Determine the [X, Y] coordinate at the center of the cell enclosing the given text.  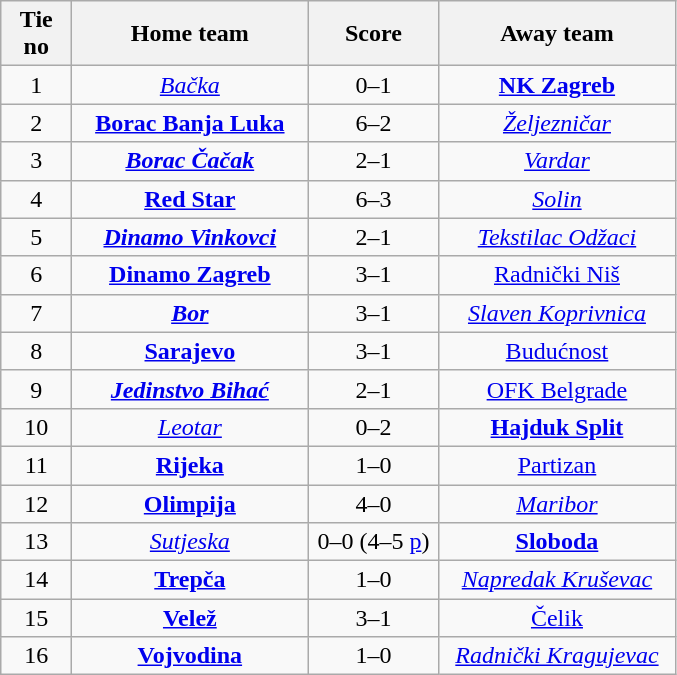
Tie no [36, 34]
Home team [190, 34]
Čelik [557, 618]
3 [36, 161]
Tekstilac Odžaci [557, 237]
Hajduk Split [557, 427]
Dinamo Vinkovci [190, 237]
9 [36, 389]
6–2 [374, 123]
Vojvodina [190, 656]
10 [36, 427]
4–0 [374, 503]
Dinamo Zagreb [190, 275]
OFK Belgrade [557, 389]
Sarajevo [190, 351]
Borac Čačak [190, 161]
Olimpija [190, 503]
Score [374, 34]
Slaven Koprivnica [557, 313]
Bor [190, 313]
13 [36, 542]
6–3 [374, 199]
Solin [557, 199]
5 [36, 237]
Napredak Kruševac [557, 580]
Sloboda [557, 542]
11 [36, 465]
Radnički Kragujevac [557, 656]
Radnički Niš [557, 275]
Sutjeska [190, 542]
Jedinstvo Bihać [190, 389]
2 [36, 123]
6 [36, 275]
Maribor [557, 503]
16 [36, 656]
Trepča [190, 580]
Borac Banja Luka [190, 123]
14 [36, 580]
7 [36, 313]
Velež [190, 618]
1 [36, 85]
0–2 [374, 427]
NK Zagreb [557, 85]
Vardar [557, 161]
Away team [557, 34]
0–1 [374, 85]
8 [36, 351]
Budućnost [557, 351]
15 [36, 618]
Leotar [190, 427]
Željezničar [557, 123]
12 [36, 503]
Rijeka [190, 465]
Partizan [557, 465]
Bačka [190, 85]
0–0 (4–5 p) [374, 542]
4 [36, 199]
Red Star [190, 199]
